Output the (X, Y) coordinate of the center of the cell containing the given text.  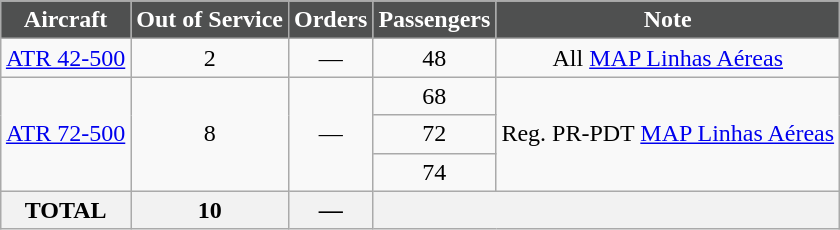
74 (434, 172)
72 (434, 134)
ATR 42-500 (65, 58)
Out of Service (210, 20)
2 (210, 58)
10 (210, 210)
Passengers (434, 20)
TOTAL (65, 210)
Note (668, 20)
Aircraft (65, 20)
ATR 72-500 (65, 134)
All MAP Linhas Aéreas (668, 58)
Reg. PR-PDT MAP Linhas Aéreas (668, 134)
8 (210, 134)
Orders (330, 20)
48 (434, 58)
68 (434, 96)
